Find where the given text appears and provide that cell's center as [x, y] coordinate. 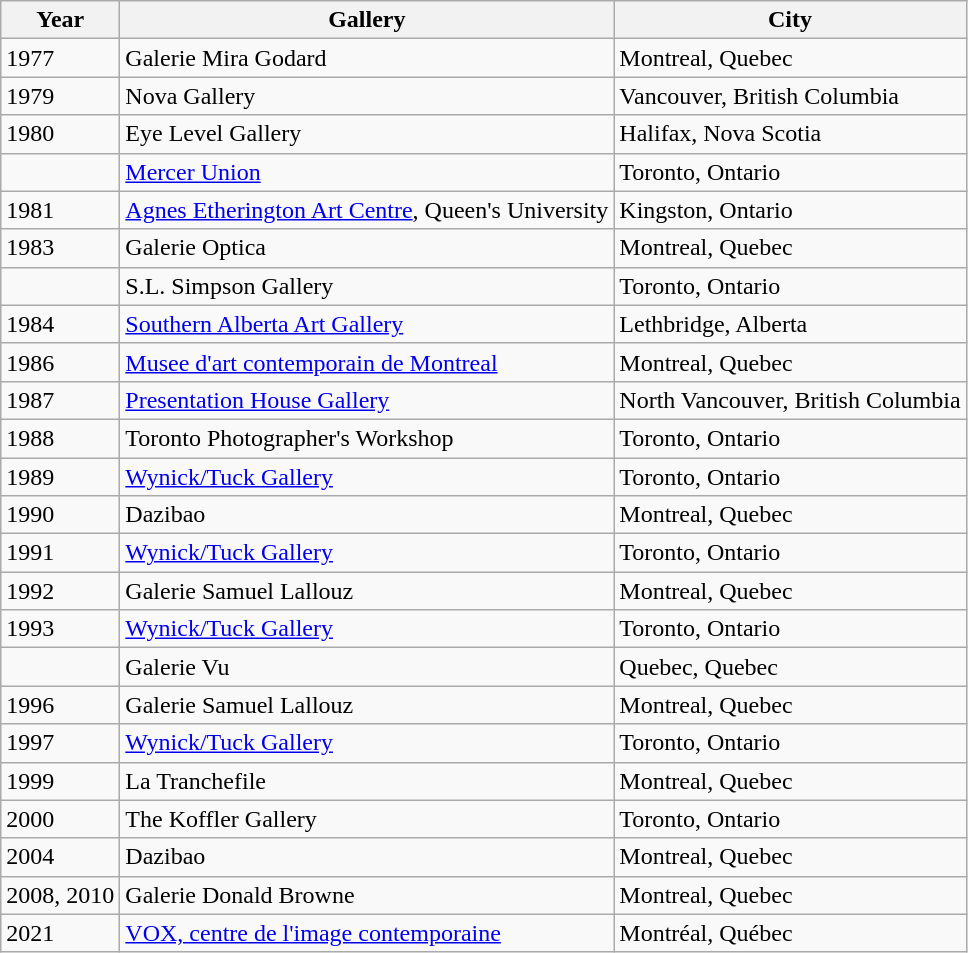
1979 [60, 96]
Musee d'art contemporain de Montreal [367, 362]
Agnes Etherington Art Centre, Queen's University [367, 210]
Presentation House Gallery [367, 400]
1991 [60, 553]
Southern Alberta Art Gallery [367, 324]
Eye Level Gallery [367, 134]
2000 [60, 819]
Year [60, 20]
City [790, 20]
Mercer Union [367, 172]
1997 [60, 743]
The Koffler Gallery [367, 819]
VOX, centre de l'image contemporaine [367, 933]
Galerie Optica [367, 248]
1993 [60, 629]
2008, 2010 [60, 895]
1986 [60, 362]
Galerie Donald Browne [367, 895]
Halifax, Nova Scotia [790, 134]
2021 [60, 933]
1996 [60, 705]
Toronto Photographer's Workshop [367, 438]
1977 [60, 58]
S.L. Simpson Gallery [367, 286]
Montréal, Québec [790, 933]
1983 [60, 248]
2004 [60, 857]
1989 [60, 477]
North Vancouver, British Columbia [790, 400]
1990 [60, 515]
Lethbridge, Alberta [790, 324]
1981 [60, 210]
1999 [60, 781]
1992 [60, 591]
Galerie Vu [367, 667]
Galerie Mira Godard [367, 58]
Vancouver, British Columbia [790, 96]
1980 [60, 134]
Kingston, Ontario [790, 210]
1987 [60, 400]
Quebec, Quebec [790, 667]
1984 [60, 324]
La Tranchefile [367, 781]
Nova Gallery [367, 96]
Gallery [367, 20]
1988 [60, 438]
